Identify which cell holds the provided text, then report its (x, y) central coordinate. 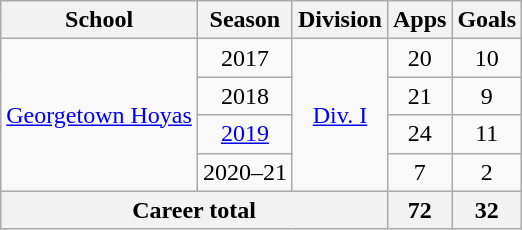
24 (419, 134)
10 (487, 58)
Division (340, 20)
2019 (244, 134)
Div. I (340, 115)
9 (487, 96)
School (100, 20)
11 (487, 134)
Career total (194, 210)
2017 (244, 58)
Goals (487, 20)
Apps (419, 20)
7 (419, 172)
Georgetown Hoyas (100, 115)
21 (419, 96)
20 (419, 58)
72 (419, 210)
2 (487, 172)
32 (487, 210)
2018 (244, 96)
2020–21 (244, 172)
Season (244, 20)
